Find where the given text appears and provide that cell's center as (X, Y) coordinate. 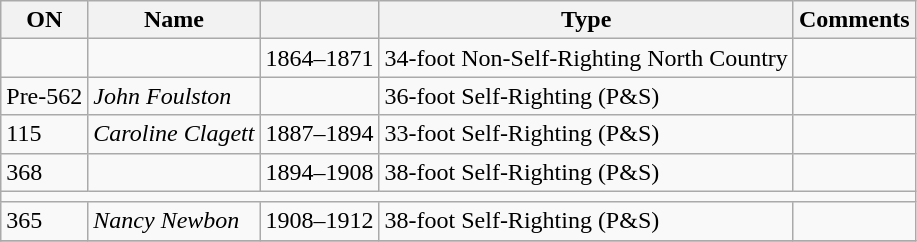
1887–1894 (320, 134)
1864–1871 (320, 58)
36-foot Self-Righting (P&S) (586, 96)
1894–1908 (320, 172)
Type (586, 20)
368 (44, 172)
Comments (854, 20)
115 (44, 134)
Pre-562 (44, 96)
33-foot Self-Righting (P&S) (586, 134)
34-foot Non-Self-Righting North Country (586, 58)
Name (174, 20)
ON (44, 20)
365 (44, 221)
1908–1912 (320, 221)
Caroline Clagett (174, 134)
John Foulston (174, 96)
Nancy Newbon (174, 221)
